Return the [X, Y] coordinate for the center point of the cell that contains the specified text.  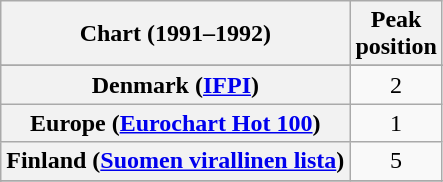
Denmark (IFPI) [176, 85]
2 [396, 85]
Chart (1991–1992) [176, 34]
Finland (Suomen virallinen lista) [176, 161]
1 [396, 123]
Europe (Eurochart Hot 100) [176, 123]
Peakposition [396, 34]
5 [396, 161]
